From the cell containing the given text, extract its center point as [X, Y] coordinate. 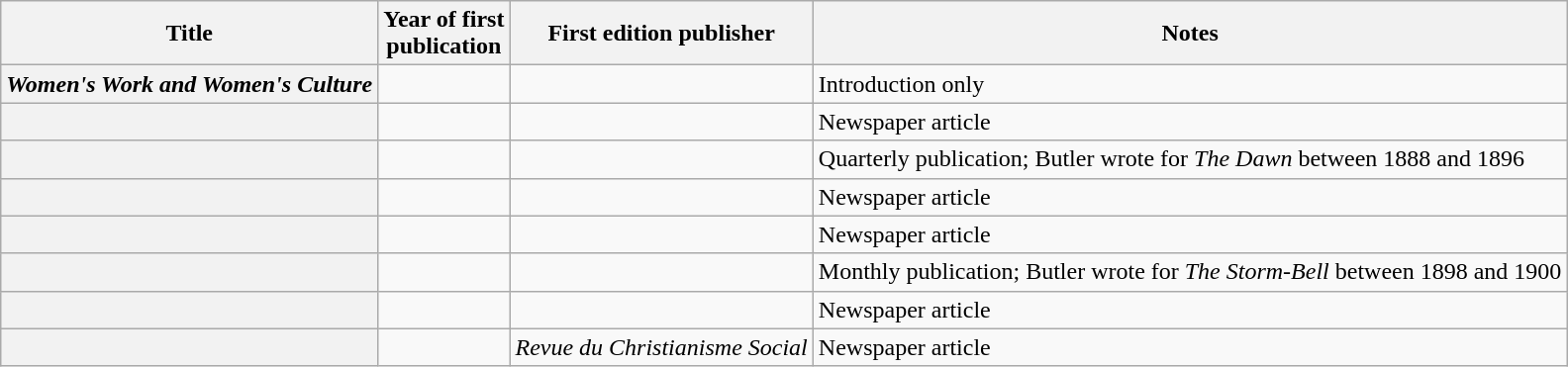
Women's Work and Women's Culture [190, 84]
Introduction only [1190, 84]
Revue du Christianisme Social [661, 347]
Year of firstpublication [443, 34]
Quarterly publication; Butler wrote for The Dawn between 1888 and 1896 [1190, 159]
Notes [1190, 34]
Monthly publication; Butler wrote for The Storm-Bell between 1898 and 1900 [1190, 272]
Title [190, 34]
First edition publisher [661, 34]
